Capture the cell that displays the provided text and extract its [x, y] central coordinate. 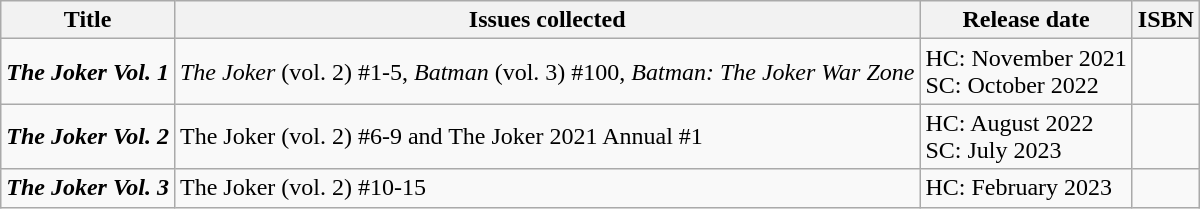
The Joker (vol. 2) #1-5, Batman (vol. 3) #100, Batman: The Joker War Zone [546, 72]
The Joker Vol. 2 [88, 136]
The Joker (vol. 2) #6-9 and The Joker 2021 Annual #1 [546, 136]
HC: November 2021SC: October 2022 [1026, 72]
HC: February 2023 [1026, 188]
ISBN [1166, 20]
Title [88, 20]
The Joker Vol. 3 [88, 188]
The Joker (vol. 2) #10-15 [546, 188]
HC: August 2022SC: July 2023 [1026, 136]
Release date [1026, 20]
The Joker Vol. 1 [88, 72]
Issues collected [546, 20]
